Return the [X, Y] coordinate for the center point of the cell that contains the specified text.  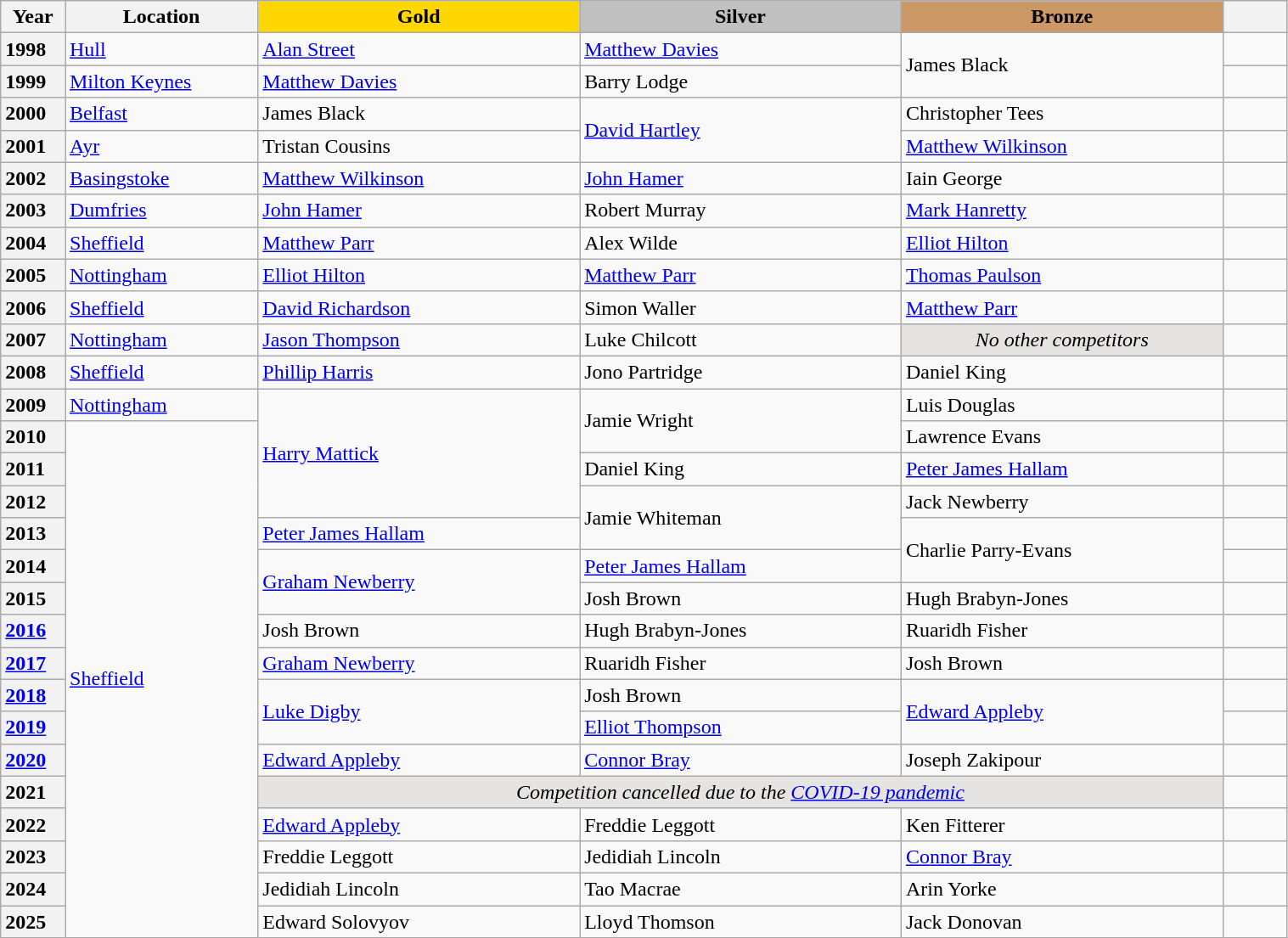
Ken Fitterer [1061, 824]
Ayr [161, 146]
Arin Yorke [1061, 889]
2021 [33, 792]
Milton Keynes [161, 81]
Edward Solovyov [419, 921]
2004 [33, 243]
2007 [33, 340]
2010 [33, 437]
Competition cancelled due to the COVID-19 pandemic [740, 792]
Bronze [1061, 17]
David Hartley [740, 130]
Lawrence Evans [1061, 437]
Harry Mattick [419, 453]
Mark Hanretty [1061, 211]
Alan Street [419, 49]
Luke Chilcott [740, 340]
1999 [33, 81]
Charlie Parry-Evans [1061, 550]
1998 [33, 49]
Jack Newberry [1061, 502]
2001 [33, 146]
Luis Douglas [1061, 405]
2019 [33, 727]
Jason Thompson [419, 340]
Phillip Harris [419, 372]
Robert Murray [740, 211]
2002 [33, 178]
Iain George [1061, 178]
Belfast [161, 114]
David Richardson [419, 307]
2024 [33, 889]
Location [161, 17]
Gold [419, 17]
2008 [33, 372]
No other competitors [1061, 340]
2023 [33, 857]
Lloyd Thomson [740, 921]
2015 [33, 598]
Alex Wilde [740, 243]
Luke Digby [419, 711]
Christopher Tees [1061, 114]
Joseph Zakipour [1061, 760]
Basingstoke [161, 178]
2009 [33, 405]
2020 [33, 760]
2014 [33, 566]
2003 [33, 211]
2016 [33, 631]
2012 [33, 502]
2022 [33, 824]
2025 [33, 921]
Thomas Paulson [1061, 275]
Jamie Wright [740, 421]
2018 [33, 695]
2006 [33, 307]
Tao Macrae [740, 889]
Tristan Cousins [419, 146]
Simon Waller [740, 307]
Jono Partridge [740, 372]
Jack Donovan [1061, 921]
Jamie Whiteman [740, 518]
2011 [33, 469]
2017 [33, 663]
Barry Lodge [740, 81]
Silver [740, 17]
2000 [33, 114]
Dumfries [161, 211]
Hull [161, 49]
2013 [33, 534]
Year [33, 17]
Elliot Thompson [740, 727]
2005 [33, 275]
